Locate the cell with the specified text and output its [X, Y] center coordinate. 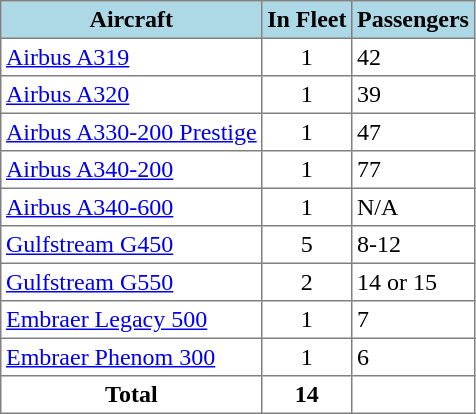
7 [413, 320]
5 [307, 245]
Airbus A330-200 Prestige [132, 132]
Airbus A319 [132, 57]
Aircraft [132, 20]
Embraer Legacy 500 [132, 320]
Total [132, 395]
In Fleet [307, 20]
Passengers [413, 20]
47 [413, 132]
42 [413, 57]
39 [413, 95]
77 [413, 170]
Airbus A340-200 [132, 170]
Gulfstream G550 [132, 282]
6 [413, 357]
N/A [413, 207]
14 or 15 [413, 282]
8-12 [413, 245]
2 [307, 282]
Embraer Phenom 300 [132, 357]
Airbus A340-600 [132, 207]
Airbus A320 [132, 95]
Gulfstream G450 [132, 245]
14 [307, 395]
